For the text-containing cell, return its midpoint in [X, Y] coordinate format. 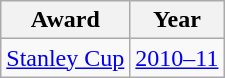
Year [177, 20]
2010–11 [177, 58]
Award [66, 20]
Stanley Cup [66, 58]
